Provide the (x, y) coordinate of the cell's center where the given text is located.  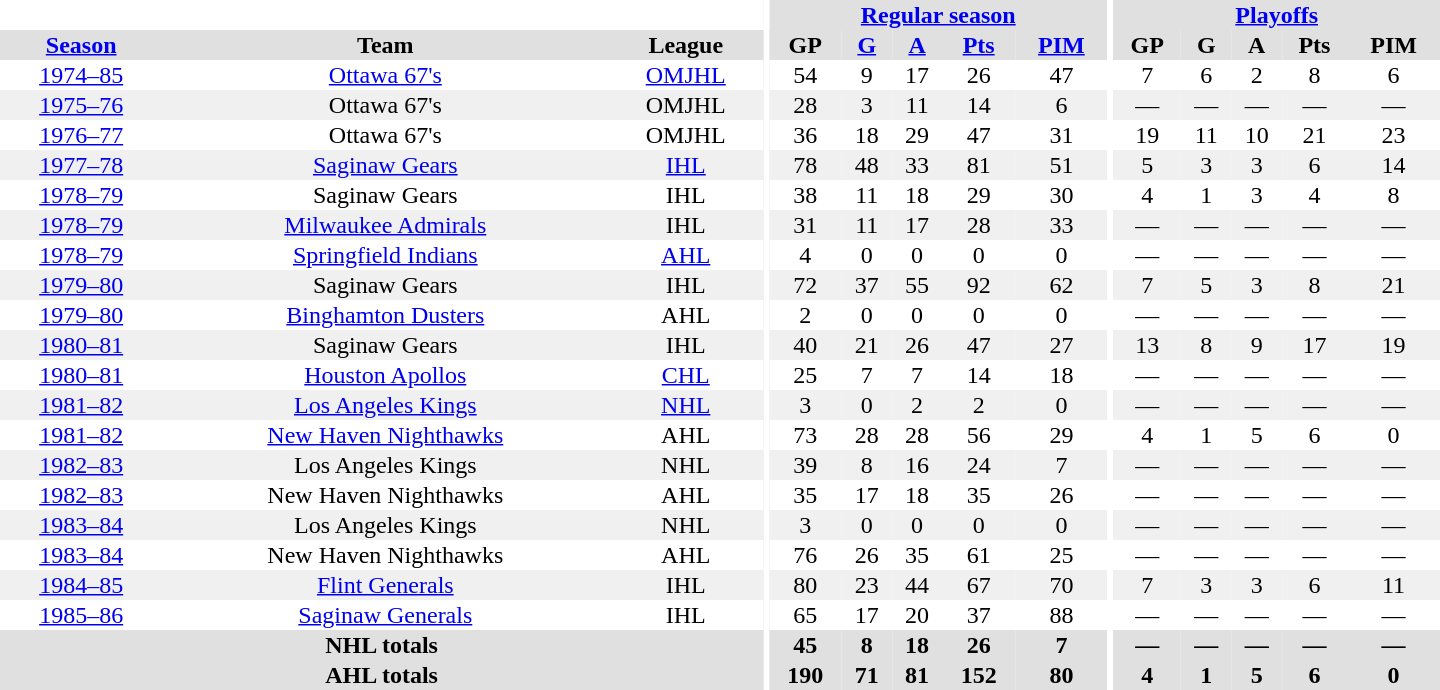
Flint Generals (385, 585)
Team (385, 45)
48 (867, 165)
16 (917, 465)
Milwaukee Admirals (385, 225)
54 (806, 75)
27 (1062, 345)
1984–85 (81, 585)
39 (806, 465)
1975–76 (81, 105)
Regular season (938, 15)
Springfield Indians (385, 255)
36 (806, 135)
Binghamton Dusters (385, 315)
CHL (686, 375)
Houston Apollos (385, 375)
62 (1062, 285)
190 (806, 675)
1976–77 (81, 135)
65 (806, 615)
40 (806, 345)
78 (806, 165)
72 (806, 285)
73 (806, 435)
92 (978, 285)
1985–86 (81, 615)
League (686, 45)
45 (806, 645)
1977–78 (81, 165)
51 (1062, 165)
55 (917, 285)
24 (978, 465)
Playoffs (1276, 15)
67 (978, 585)
88 (1062, 615)
76 (806, 555)
20 (917, 615)
10 (1256, 135)
56 (978, 435)
Saginaw Generals (385, 615)
AHL totals (382, 675)
38 (806, 195)
70 (1062, 585)
30 (1062, 195)
1974–85 (81, 75)
44 (917, 585)
61 (978, 555)
71 (867, 675)
13 (1147, 345)
152 (978, 675)
NHL totals (382, 645)
Season (81, 45)
